Determine the [X, Y] coordinate at the center of the cell enclosing the given text.  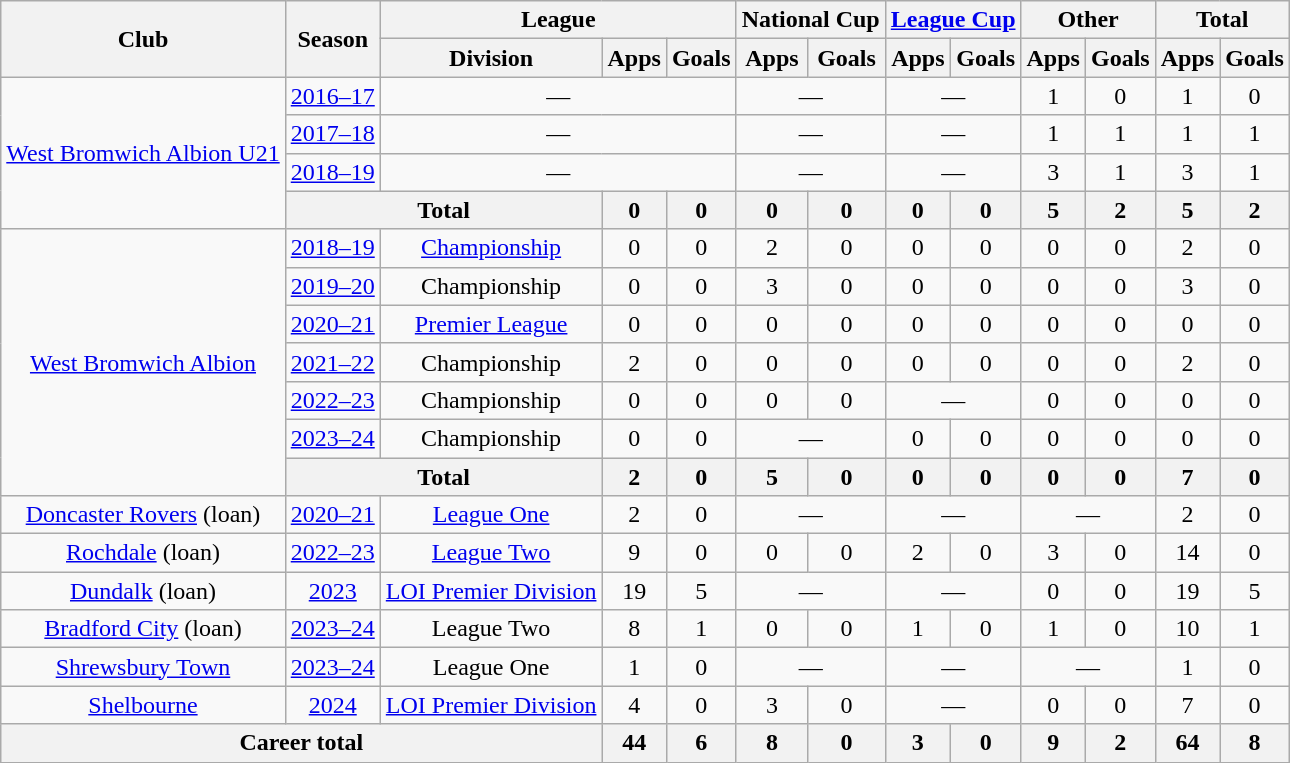
Shelbourne [143, 705]
Rochdale (loan) [143, 553]
Bradford City (loan) [143, 629]
2024 [332, 705]
League Cup [953, 20]
Season [332, 39]
10 [1187, 629]
Shrewsbury Town [143, 667]
Other [1088, 20]
2021–22 [332, 362]
Career total [302, 743]
6 [701, 743]
Premier League [491, 324]
64 [1187, 743]
League [558, 20]
Doncaster Rovers (loan) [143, 515]
Club [143, 39]
2016–17 [332, 96]
2017–18 [332, 134]
West Bromwich Albion U21 [143, 153]
National Cup [810, 20]
Dundalk (loan) [143, 591]
2023 [332, 591]
44 [634, 743]
14 [1187, 553]
West Bromwich Albion [143, 362]
4 [634, 705]
2019–20 [332, 286]
Division [491, 58]
